Detect which cell encompasses the target text, then output its [X, Y] center coordinate. 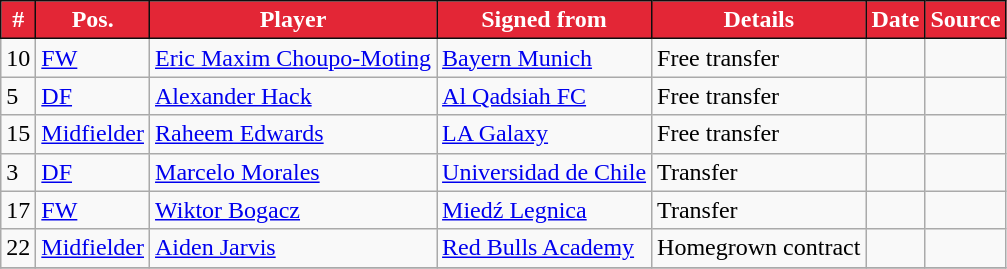
17 [18, 210]
10 [18, 58]
Date [896, 20]
Signed from [544, 20]
# [18, 20]
Pos. [93, 20]
Aiden Jarvis [294, 248]
Wiktor Bogacz [294, 210]
Details [759, 20]
Universidad de Chile [544, 172]
Player [294, 20]
Raheem Edwards [294, 134]
Homegrown contract [759, 248]
Al Qadsiah FC [544, 96]
Red Bulls Academy [544, 248]
Alexander Hack [294, 96]
15 [18, 134]
22 [18, 248]
Eric Maxim Choupo-Moting [294, 58]
LA Galaxy [544, 134]
Source [966, 20]
Marcelo Morales [294, 172]
3 [18, 172]
5 [18, 96]
Bayern Munich [544, 58]
Miedź Legnica [544, 210]
